From the cell containing the given text, extract its center point as (X, Y) coordinate. 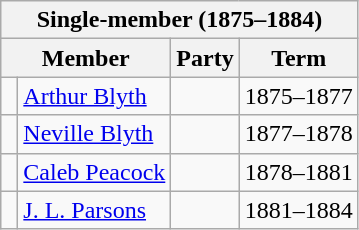
Term (298, 58)
Arthur Blyth (94, 96)
Member (86, 58)
Single-member (1875–1884) (180, 20)
1878–1881 (298, 172)
1881–1884 (298, 210)
1877–1878 (298, 134)
Caleb Peacock (94, 172)
Neville Blyth (94, 134)
1875–1877 (298, 96)
J. L. Parsons (94, 210)
Party (205, 58)
